Provide the (X, Y) coordinate of the cell's center where the given text is located.  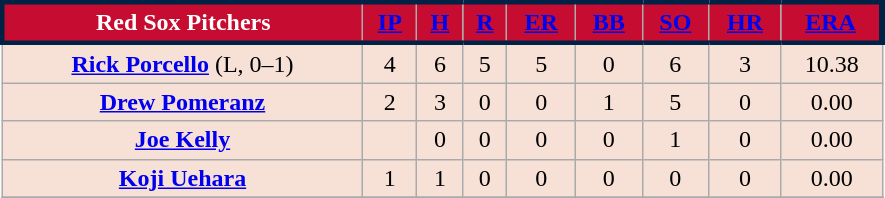
Koji Uehara (182, 178)
4 (390, 63)
Rick Porcello (L, 0–1) (182, 63)
H (440, 22)
R (485, 22)
Joe Kelly (182, 140)
Drew Pomeranz (182, 102)
2 (390, 102)
BB (608, 22)
ER (542, 22)
SO (676, 22)
ERA (832, 22)
Red Sox Pitchers (182, 22)
IP (390, 22)
10.38 (832, 63)
HR (746, 22)
